Return the [x, y] coordinate for the center point of the cell that contains the specified text.  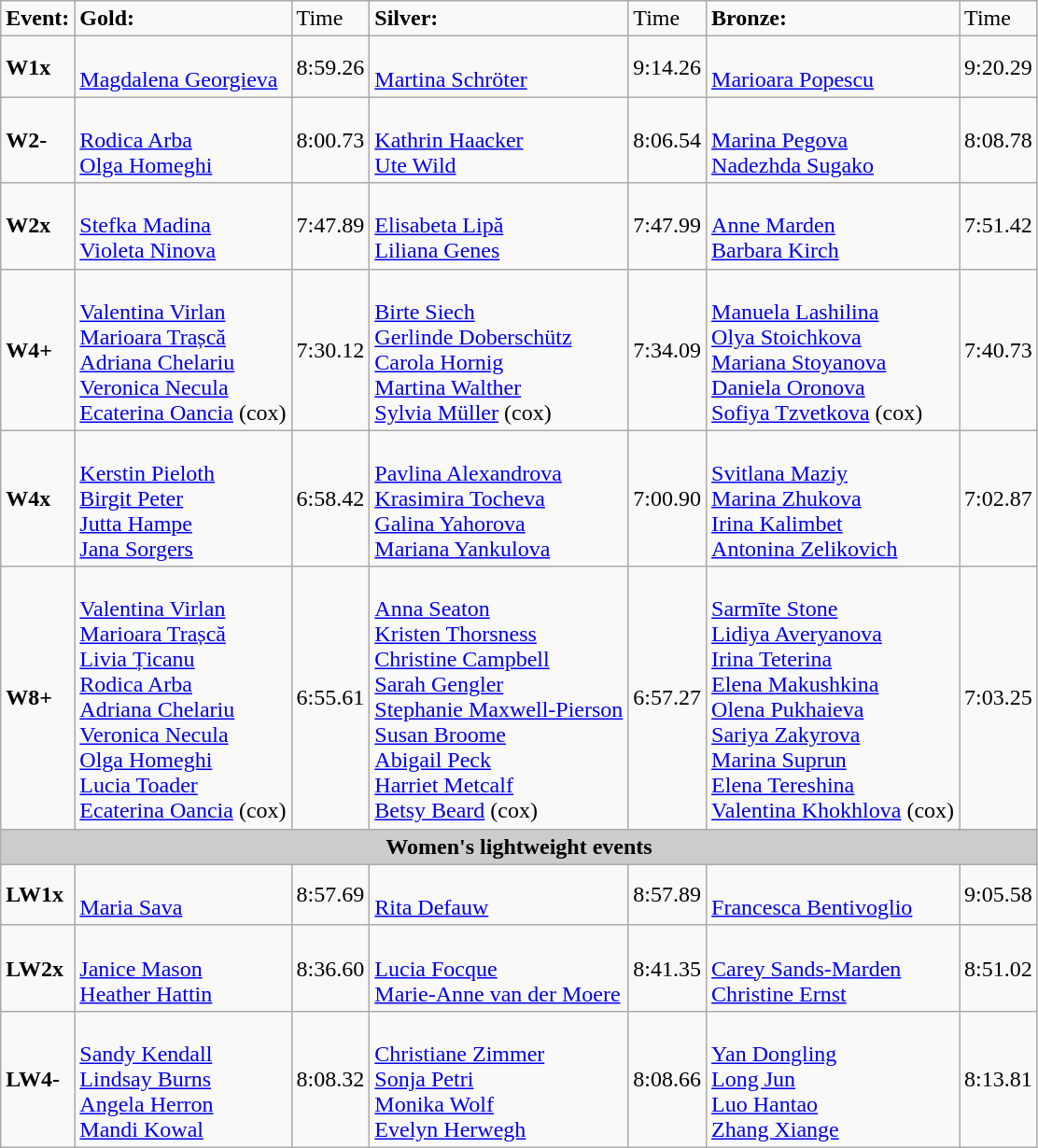
Christiane Zimmer Sonja Petri Monika Wolf Evelyn Herwegh [498, 1079]
8:36.60 [330, 968]
8:06.54 [667, 140]
8:51.02 [999, 968]
8:00.73 [330, 140]
8:41.35 [667, 968]
W4x [37, 498]
7:47.99 [667, 226]
7:00.90 [667, 498]
Sandy Kendall Lindsay Burns Angela Herron Mandi Kowal [183, 1079]
6:58.42 [330, 498]
Event: [37, 19]
7:40.73 [999, 349]
Martina Schröter [498, 67]
7:47.89 [330, 226]
Anna Seaton Kristen Thorsness Christine Campbell Sarah Gengler Stephanie Maxwell-Pierson Susan Broome Abigail Peck Harriet Metcalf Betsy Beard (cox) [498, 698]
Valentina Virlan Marioara Trașcă Adriana Chelariu Veronica Necula Ecaterina Oancia (cox) [183, 349]
7:03.25 [999, 698]
Elisabeta Lipă Liliana Genes [498, 226]
Yan Dongling Long Jun Luo Hantao Zhang Xiange [833, 1079]
6:57.27 [667, 698]
Marina Pegova Nadezhda Sugako [833, 140]
7:51.42 [999, 226]
8:57.69 [330, 894]
9:05.58 [999, 894]
7:02.87 [999, 498]
Janice Mason Heather Hattin [183, 968]
W1x [37, 67]
Pavlina Alexandrova Krasimira Tocheva Galina Yahorova Mariana Yankulova [498, 498]
Silver: [498, 19]
W8+ [37, 698]
8:08.32 [330, 1079]
Birte Siech Gerlinde Doberschütz Carola Hornig Martina Walther Sylvia Müller (cox) [498, 349]
LW1x [37, 894]
Carey Sands-Marden Christine Ernst [833, 968]
Maria Sava [183, 894]
LW4- [37, 1079]
LW2x [37, 968]
8:59.26 [330, 67]
Bronze: [833, 19]
Francesca Bentivoglio [833, 894]
W4+ [37, 349]
8:08.78 [999, 140]
8:08.66 [667, 1079]
Kerstin Pieloth Birgit Peter Jutta Hampe Jana Sorgers [183, 498]
7:34.09 [667, 349]
Manuela Lashilina Olya Stoichkova Mariana Stoyanova Daniela Oronova Sofiya Tzvetkova (cox) [833, 349]
Valentina Virlan Marioara Trașcă Livia Țicanu Rodica Arba Adriana Chelariu Veronica Necula Olga Homeghi Lucia Toader Ecaterina Oancia (cox) [183, 698]
8:13.81 [999, 1079]
Lucia Focque Marie-Anne van der Moere [498, 968]
W2x [37, 226]
6:55.61 [330, 698]
Svitlana Maziy Marina Zhukova Irina Kalimbet Antonina Zelikovich [833, 498]
Rita Defauw [498, 894]
Marioara Popescu [833, 67]
Rodica Arba Olga Homeghi [183, 140]
9:20.29 [999, 67]
Women's lightweight events [519, 847]
7:30.12 [330, 349]
Gold: [183, 19]
9:14.26 [667, 67]
Magdalena Georgieva [183, 67]
8:57.89 [667, 894]
W2- [37, 140]
Kathrin Haacker Ute Wild [498, 140]
Anne Marden Barbara Kirch [833, 226]
Stefka Madina Violeta Ninova [183, 226]
